From the cell containing the given text, extract its center point as (x, y) coordinate. 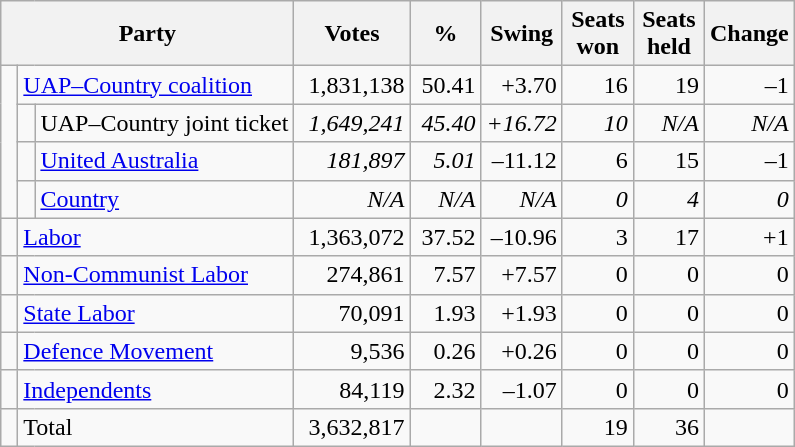
17 (668, 237)
1,363,072 (352, 237)
+7.57 (522, 275)
Defence Movement (156, 351)
7.57 (446, 275)
45.40 (446, 123)
United Australia (164, 161)
4 (668, 199)
Country (164, 199)
5.01 (446, 161)
15 (668, 161)
Total (156, 427)
274,861 (352, 275)
UAP–Country joint ticket (164, 123)
+1.93 (522, 313)
UAP–Country coalition (156, 85)
1,831,138 (352, 85)
Independents (156, 389)
–11.12 (522, 161)
6 (598, 161)
Seats held (668, 34)
70,091 (352, 313)
Non-Communist Labor (156, 275)
Swing (522, 34)
+0.26 (522, 351)
+3.70 (522, 85)
2.32 (446, 389)
16 (598, 85)
Seats won (598, 34)
10 (598, 123)
50.41 (446, 85)
+1 (749, 237)
Votes (352, 34)
% (446, 34)
0.26 (446, 351)
3,632,817 (352, 427)
–1.07 (522, 389)
181,897 (352, 161)
9,536 (352, 351)
State Labor (156, 313)
Labor (156, 237)
Change (749, 34)
37.52 (446, 237)
3 (598, 237)
1.93 (446, 313)
84,119 (352, 389)
–10.96 (522, 237)
Party (148, 34)
+16.72 (522, 123)
36 (668, 427)
1,649,241 (352, 123)
